Return the (X, Y) coordinate for the center point of the cell that contains the specified text.  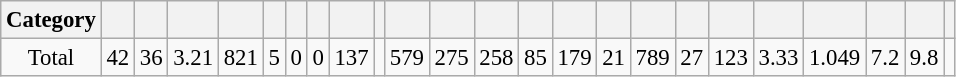
789 (652, 58)
179 (574, 58)
42 (118, 58)
3.33 (778, 58)
1.049 (835, 58)
579 (406, 58)
5 (274, 58)
258 (496, 58)
21 (614, 58)
36 (152, 58)
275 (452, 58)
3.21 (193, 58)
85 (536, 58)
123 (730, 58)
7.2 (886, 58)
27 (692, 58)
Total (51, 58)
Category (51, 20)
821 (240, 58)
137 (352, 58)
9.8 (924, 58)
